Extract the [X, Y] coordinate from the center of the cell holding the provided text.  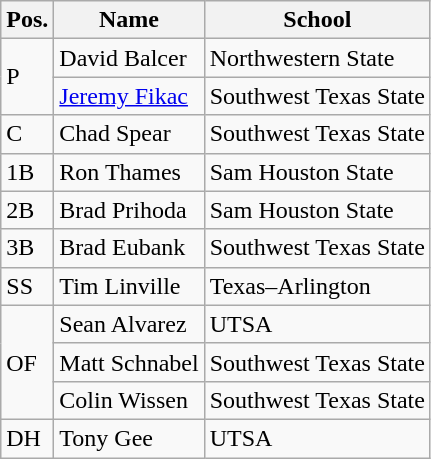
Chad Spear [129, 134]
Jeremy Fikac [129, 96]
Sean Alvarez [129, 324]
School [317, 20]
3B [28, 248]
P [28, 77]
OF [28, 362]
C [28, 134]
Tim Linville [129, 286]
Name [129, 20]
David Balcer [129, 58]
Tony Gee [129, 438]
Northwestern State [317, 58]
Brad Eubank [129, 248]
Colin Wissen [129, 400]
DH [28, 438]
2B [28, 210]
Brad Prihoda [129, 210]
SS [28, 286]
1B [28, 172]
Matt Schnabel [129, 362]
Pos. [28, 20]
Ron Thames [129, 172]
Texas–Arlington [317, 286]
